Detect which cell encompasses the target text, then output its [x, y] center coordinate. 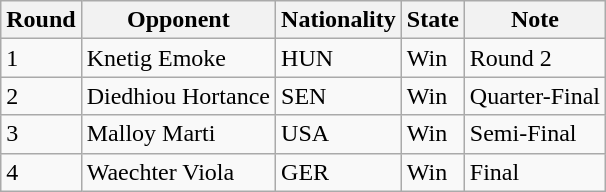
State [432, 20]
Nationality [339, 20]
USA [339, 134]
GER [339, 172]
Knetig Emoke [178, 58]
Waechter Viola [178, 172]
2 [41, 96]
Note [534, 20]
Diedhiou Hortance [178, 96]
Semi-Final [534, 134]
1 [41, 58]
Malloy Marti [178, 134]
SEN [339, 96]
Round 2 [534, 58]
HUN [339, 58]
Final [534, 172]
Opponent [178, 20]
4 [41, 172]
Round [41, 20]
Quarter-Final [534, 96]
3 [41, 134]
